Determine the [X, Y] coordinate at the center of the cell enclosing the given text.  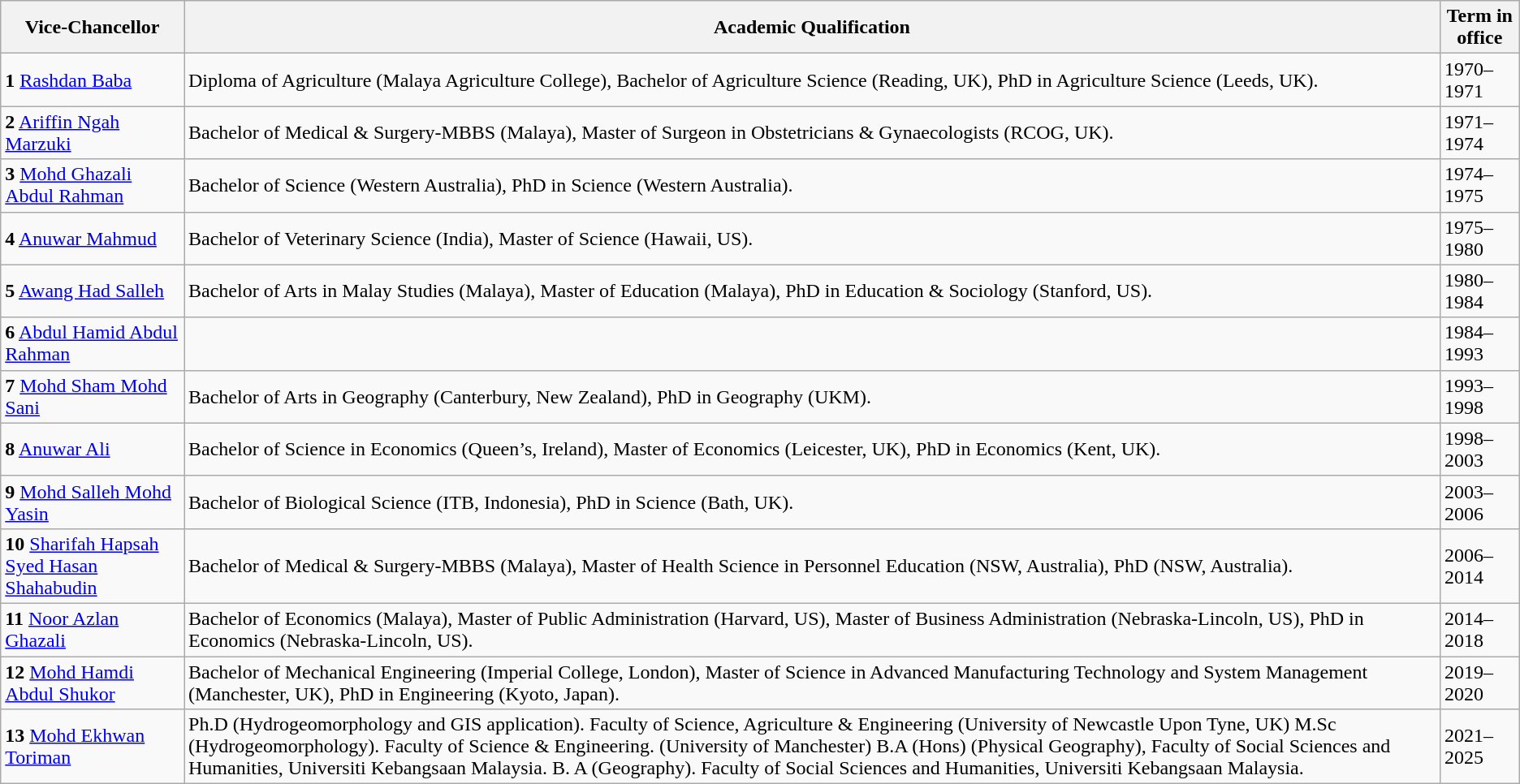
Bachelor of Medical & Surgery-MBBS (Malaya), Master of Surgeon in Obstetricians & Gynaecologists (RCOG, UK). [812, 133]
1971–1974 [1479, 133]
8 Anuwar Ali [93, 450]
Bachelor of Veterinary Science (India), Master of Science (Hawaii, US). [812, 239]
11 Noor Azlan Ghazali [93, 630]
1975–1980 [1479, 239]
1998–2003 [1479, 450]
1970–1971 [1479, 80]
1993–1998 [1479, 396]
2006–2014 [1479, 566]
Vice-Chancellor [93, 28]
6 Abdul Hamid Abdul Rahman [93, 344]
2014–2018 [1479, 630]
1974–1975 [1479, 185]
Bachelor of Science (Western Australia), PhD in Science (Western Australia). [812, 185]
2019–2020 [1479, 682]
Bachelor of Medical & Surgery-MBBS (Malaya), Master of Health Science in Personnel Education (NSW, Australia), PhD (NSW, Australia). [812, 566]
4 Anuwar Mahmud [93, 239]
10 Sharifah Hapsah Syed Hasan Shahabudin [93, 566]
Bachelor of Science in Economics (Queen’s, Ireland), Master of Economics (Leicester, UK), PhD in Economics (Kent, UK). [812, 450]
Term in office [1479, 28]
12 Mohd Hamdi Abdul Shukor [93, 682]
13 Mohd Ekhwan Toriman [93, 747]
5 Awang Had Salleh [93, 291]
2 Ariffin Ngah Marzuki [93, 133]
2021–2025 [1479, 747]
9 Mohd Salleh Mohd Yasin [93, 502]
1980–1984 [1479, 291]
3 Mohd Ghazali Abdul Rahman [93, 185]
Diploma of Agriculture (Malaya Agriculture College), Bachelor of Agriculture Science (Reading, UK), PhD in Agriculture Science (Leeds, UK). [812, 80]
Academic Qualification [812, 28]
1984–1993 [1479, 344]
Bachelor of Arts in Malay Studies (Malaya), Master of Education (Malaya), PhD in Education & Sociology (Stanford, US). [812, 291]
7 Mohd Sham Mohd Sani [93, 396]
1 Rashdan Baba [93, 80]
2003–2006 [1479, 502]
Bachelor of Arts in Geography (Canterbury, New Zealand), PhD in Geography (UKM). [812, 396]
Bachelor of Biological Science (ITB, Indonesia), PhD in Science (Bath, UK). [812, 502]
